Determine the [X, Y] coordinate at the center of the cell enclosing the given text.  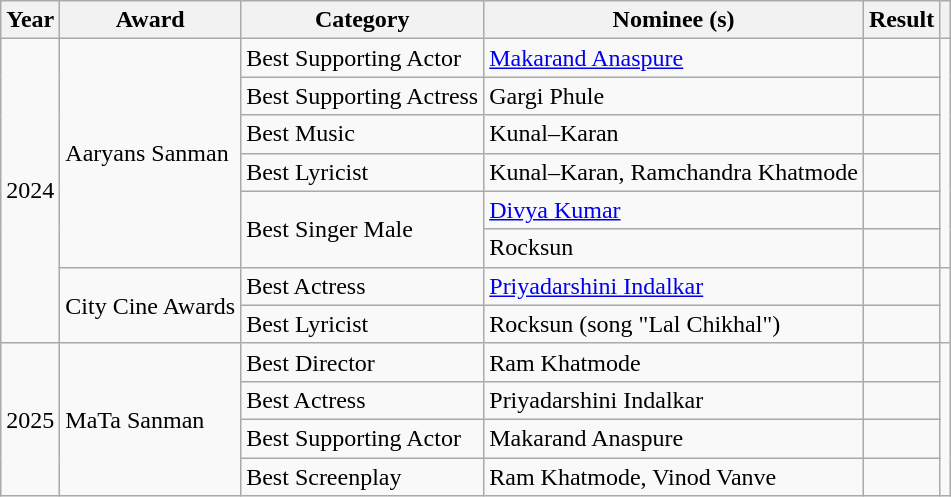
2025 [30, 419]
Best Screenplay [362, 477]
Rocksun [674, 248]
Category [362, 20]
Best Supporting Actress [362, 96]
MaTa Sanman [150, 419]
Aaryans Sanman [150, 153]
Year [30, 20]
2024 [30, 191]
Best Director [362, 362]
Best Music [362, 134]
Rocksun (song "Lal Chikhal") [674, 324]
Kunal–Karan, Ramchandra Khatmode [674, 172]
Ram Khatmode, Vinod Vanve [674, 477]
Best Singer Male [362, 229]
Divya Kumar [674, 210]
Gargi Phule [674, 96]
Ram Khatmode [674, 362]
Award [150, 20]
Result [901, 20]
City Cine Awards [150, 305]
Nominee (s) [674, 20]
Kunal–Karan [674, 134]
